Detect which cell encompasses the target text, then output its (X, Y) center coordinate. 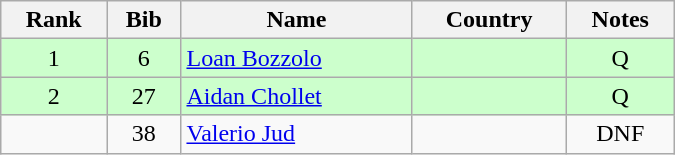
Notes (620, 20)
Name (296, 20)
Aidan Chollet (296, 96)
38 (144, 134)
DNF (620, 134)
1 (54, 58)
Country (489, 20)
Rank (54, 20)
2 (54, 96)
Bib (144, 20)
Loan Bozzolo (296, 58)
Valerio Jud (296, 134)
6 (144, 58)
27 (144, 96)
